Return [X, Y] of the center of cell containing provided text 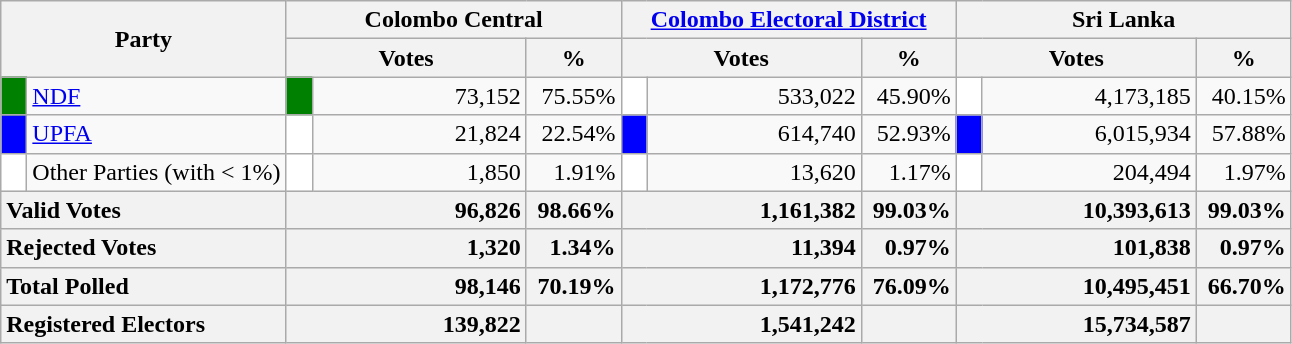
22.54% [574, 134]
101,838 [1076, 248]
1,850 [419, 172]
96,826 [406, 210]
76.09% [908, 286]
614,740 [754, 134]
21,824 [419, 134]
70.19% [574, 286]
1,172,776 [741, 286]
Total Polled [144, 286]
Party [144, 39]
Other Parties (with < 1%) [156, 172]
75.55% [574, 96]
1,320 [406, 248]
57.88% [1244, 134]
204,494 [1089, 172]
Sri Lanka [1124, 20]
Valid Votes [144, 210]
1,161,382 [741, 210]
Rejected Votes [144, 248]
NDF [156, 96]
1,541,242 [741, 324]
66.70% [1244, 286]
139,822 [406, 324]
1.17% [908, 172]
13,620 [754, 172]
Colombo Central [454, 20]
10,393,613 [1076, 210]
Colombo Electoral District [788, 20]
15,734,587 [1076, 324]
533,022 [754, 96]
98,146 [406, 286]
52.93% [908, 134]
4,173,185 [1089, 96]
Registered Electors [144, 324]
1.34% [574, 248]
6,015,934 [1089, 134]
1.97% [1244, 172]
10,495,451 [1076, 286]
98.66% [574, 210]
UPFA [156, 134]
45.90% [908, 96]
1.91% [574, 172]
40.15% [1244, 96]
73,152 [419, 96]
11,394 [741, 248]
